Return [x, y] of the center of cell containing provided text 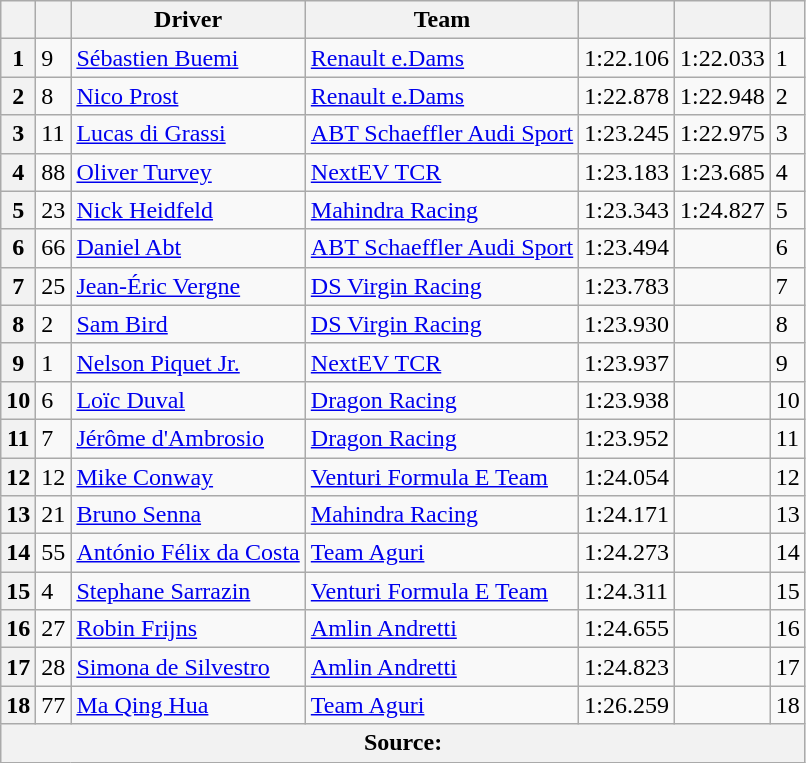
21 [54, 515]
1:23.494 [627, 248]
1:23.938 [627, 400]
Team [442, 20]
Nick Heidfeld [188, 210]
Oliver Turvey [188, 172]
1:23.245 [627, 134]
1:22.106 [627, 58]
Sam Bird [188, 324]
Source: [404, 743]
Ma Qing Hua [188, 705]
1:23.952 [627, 438]
1:24.054 [627, 477]
1:22.948 [723, 96]
1:22.033 [723, 58]
Jean-Éric Vergne [188, 286]
1:24.311 [627, 591]
28 [54, 667]
1:26.259 [627, 705]
1:23.685 [723, 172]
1:24.823 [627, 667]
Stephane Sarrazin [188, 591]
55 [54, 553]
1:24.827 [723, 210]
25 [54, 286]
66 [54, 248]
Mike Conway [188, 477]
1:23.930 [627, 324]
1:23.937 [627, 362]
77 [54, 705]
1:22.878 [627, 96]
1:23.343 [627, 210]
António Félix da Costa [188, 553]
88 [54, 172]
23 [54, 210]
Loïc Duval [188, 400]
1:24.273 [627, 553]
Bruno Senna [188, 515]
Driver [188, 20]
27 [54, 629]
1:24.655 [627, 629]
Simona de Silvestro [188, 667]
Nelson Piquet Jr. [188, 362]
Robin Frijns [188, 629]
1:23.183 [627, 172]
Lucas di Grassi [188, 134]
Sébastien Buemi [188, 58]
Daniel Abt [188, 248]
1:22.975 [723, 134]
Nico Prost [188, 96]
1:23.783 [627, 286]
Jérôme d'Ambrosio [188, 438]
1:24.171 [627, 515]
